From the cell containing the given text, extract its center point as (x, y) coordinate. 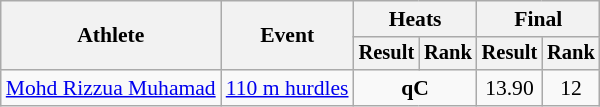
Mohd Rizzua Muhamad (111, 88)
13.90 (510, 88)
qC (416, 88)
Athlete (111, 36)
Heats (416, 19)
12 (571, 88)
110 m hurdles (288, 88)
Event (288, 36)
Final (538, 19)
